Scan for the cell matching the given text and deliver its [x, y] coordinate at center. 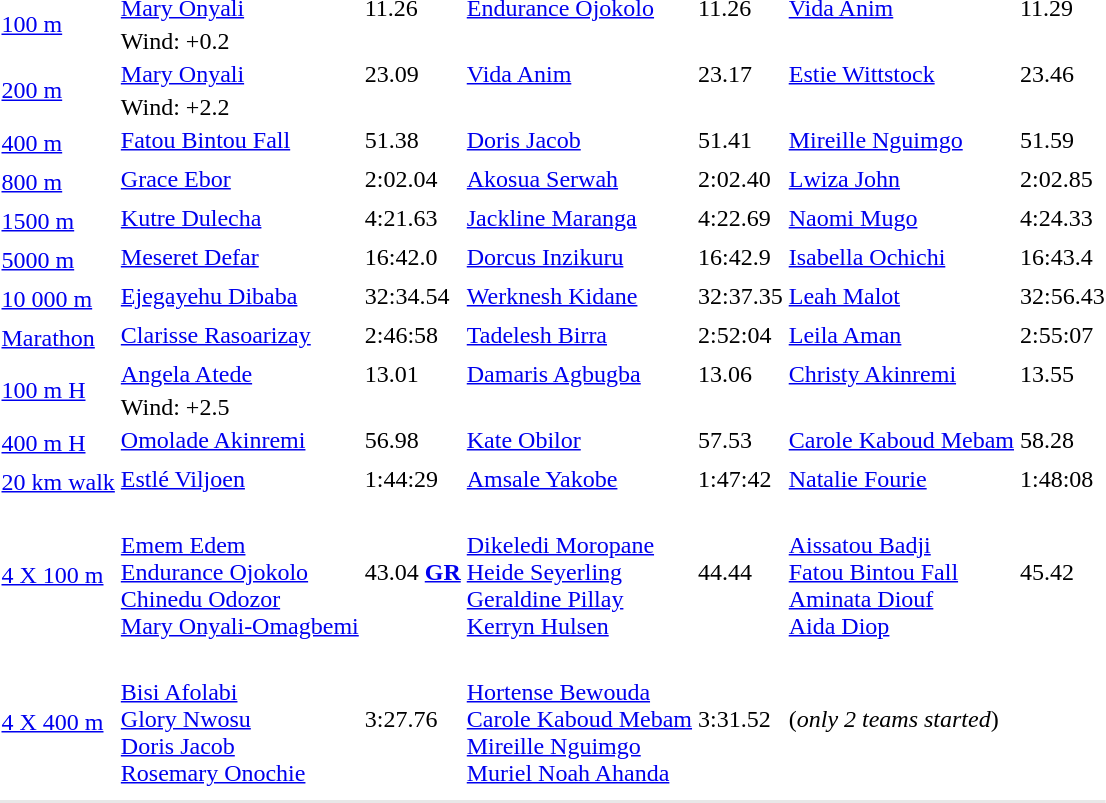
Akosua Serwah [579, 179]
32:56.43 [1062, 296]
400 m [58, 143]
Naomi Mugo [901, 218]
13.06 [741, 374]
Emem EdemEndurance OjokoloChinedu OdozorMary Onyali-Omagbemi [240, 572]
2:02.40 [741, 179]
4:24.33 [1062, 218]
32:37.35 [741, 296]
Damaris Agbugba [579, 374]
3:31.52 [741, 719]
51.38 [412, 140]
Bisi AfolabiGlory NwosuDoris JacobRosemary Onochie [240, 719]
23.17 [741, 74]
56.98 [412, 440]
Leila Aman [901, 335]
16:42.0 [412, 257]
2:55:07 [1062, 335]
100 m H [58, 390]
Grace Ebor [240, 179]
2:52:04 [741, 335]
Angela Atede [240, 374]
Jackline Maranga [579, 218]
51.59 [1062, 140]
4 X 400 m [58, 722]
Ejegayehu Dibaba [240, 296]
51.41 [741, 140]
1:48:08 [1062, 479]
Omolade Akinremi [240, 440]
58.28 [1062, 440]
16:43.4 [1062, 257]
Wind: +2.2 [612, 107]
Kutre Dulecha [240, 218]
23.46 [1062, 74]
Isabella Ochichi [901, 257]
Kate Obilor [579, 440]
57.53 [741, 440]
Wind: +2.5 [612, 407]
Natalie Fourie [901, 479]
13.55 [1062, 374]
Mary Onyali [240, 74]
13.01 [412, 374]
4:22.69 [741, 218]
Carole Kaboud Mebam [901, 440]
Estlé Viljoen [240, 479]
2:46:58 [412, 335]
1:44:29 [412, 479]
Meseret Defar [240, 257]
2:02.04 [412, 179]
Dorcus Inzikuru [579, 257]
23.09 [412, 74]
16:42.9 [741, 257]
43.04 GR [412, 572]
45.42 [1062, 572]
44.44 [741, 572]
(only 2 teams started) [901, 719]
Vida Anim [579, 74]
Doris Jacob [579, 140]
1500 m [58, 221]
4:21.63 [412, 218]
32:34.54 [412, 296]
Hortense BewoudaCarole Kaboud MebamMireille NguimgoMuriel Noah Ahanda [579, 719]
800 m [58, 182]
Fatou Bintou Fall [240, 140]
20 km walk [58, 482]
Estie Wittstock [901, 74]
5000 m [58, 260]
Marathon [58, 338]
Lwiza John [901, 179]
Aissatou BadjiFatou Bintou FallAminata DioufAida Diop [901, 572]
Dikeledi MoropaneHeide SeyerlingGeraldine PillayKerryn Hulsen [579, 572]
2:02.85 [1062, 179]
4 X 100 m [58, 575]
200 m [58, 90]
3:27.76 [412, 719]
Werknesh Kidane [579, 296]
1:47:42 [741, 479]
Wind: +0.2 [612, 41]
Leah Malot [901, 296]
Christy Akinremi [901, 374]
10 000 m [58, 299]
Clarisse Rasoarizay [240, 335]
Mireille Nguimgo [901, 140]
Amsale Yakobe [579, 479]
Tadelesh Birra [579, 335]
400 m H [58, 443]
